Search for the cell housing the specified text and yield its [x, y] center coordinate. 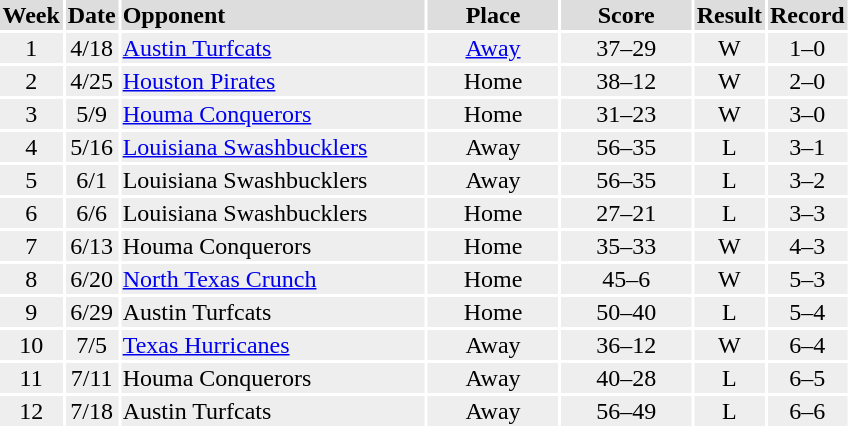
2–0 [808, 81]
4/18 [92, 48]
7 [31, 246]
6–6 [808, 411]
6–5 [808, 378]
6 [31, 213]
4/25 [92, 81]
5/16 [92, 147]
12 [31, 411]
Opponent [273, 15]
36–12 [626, 345]
3–2 [808, 180]
11 [31, 378]
6/6 [92, 213]
8 [31, 279]
North Texas Crunch [273, 279]
5–3 [808, 279]
Week [31, 15]
56–49 [626, 411]
Place [493, 15]
3 [31, 114]
4–3 [808, 246]
40–28 [626, 378]
31–23 [626, 114]
5 [31, 180]
1 [31, 48]
5–4 [808, 312]
6/29 [92, 312]
50–40 [626, 312]
4 [31, 147]
Houston Pirates [273, 81]
37–29 [626, 48]
38–12 [626, 81]
6–4 [808, 345]
27–21 [626, 213]
5/9 [92, 114]
2 [31, 81]
7/5 [92, 345]
6/20 [92, 279]
6/13 [92, 246]
Date [92, 15]
Score [626, 15]
3–0 [808, 114]
10 [31, 345]
45–6 [626, 279]
35–33 [626, 246]
3–3 [808, 213]
1–0 [808, 48]
Record [808, 15]
7/18 [92, 411]
7/11 [92, 378]
Result [729, 15]
3–1 [808, 147]
Texas Hurricanes [273, 345]
6/1 [92, 180]
9 [31, 312]
